Return [x, y] of the center of cell containing provided text 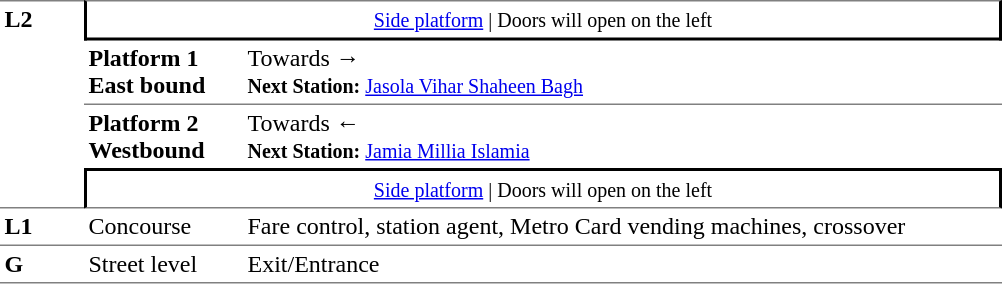
Fare control, station agent, Metro Card vending machines, crossover [622, 226]
Concourse [164, 226]
G [42, 264]
Platform 2Westbound [164, 136]
L2 [42, 104]
Towards ← Next Station: Jamia Millia Islamia [622, 136]
L1 [42, 226]
Platform 1East bound [164, 72]
Street level [164, 264]
Towards → Next Station: Jasola Vihar Shaheen Bagh [622, 72]
Exit/Entrance [622, 264]
